From the cell containing the given text, extract its center point as [x, y] coordinate. 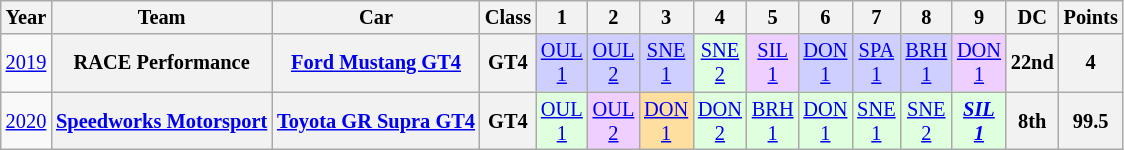
22nd [1032, 63]
DC [1032, 17]
2020 [26, 121]
Toyota GR Supra GT4 [376, 121]
99.5 [1091, 121]
8th [1032, 121]
5 [773, 17]
2 [614, 17]
7 [876, 17]
Points [1091, 17]
3 [666, 17]
Class [508, 17]
Car [376, 17]
6 [825, 17]
SPA1 [876, 63]
9 [979, 17]
8 [926, 17]
1 [562, 17]
2019 [26, 63]
Ford Mustang GT4 [376, 63]
DON2 [720, 121]
Speedworks Motorsport [162, 121]
RACE Performance [162, 63]
Year [26, 17]
Team [162, 17]
